Identify which cell holds the provided text, then report its (X, Y) central coordinate. 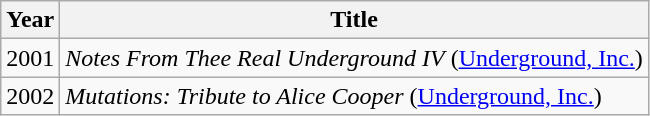
2001 (30, 58)
Title (354, 20)
Notes From Thee Real Underground IV (Underground, Inc.) (354, 58)
2002 (30, 96)
Mutations: Tribute to Alice Cooper (Underground, Inc.) (354, 96)
Year (30, 20)
